Determine the [X, Y] coordinate at the center of the cell enclosing the given text.  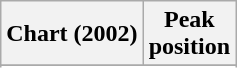
Peak position [189, 34]
Chart (2002) [72, 34]
